Find where the given text appears and provide that cell's center as [X, Y] coordinate. 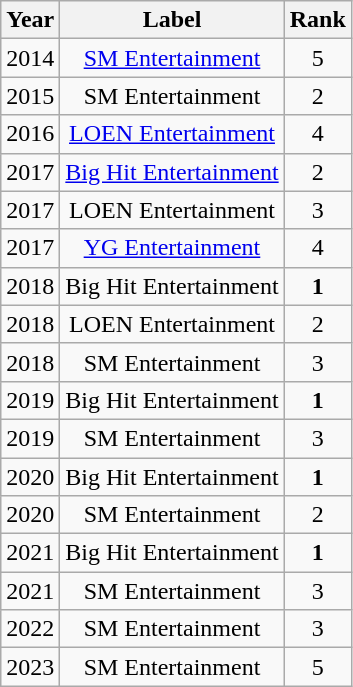
2023 [30, 667]
2022 [30, 629]
Rank [318, 20]
YG Entertainment [172, 248]
2016 [30, 134]
Label [172, 20]
Year [30, 20]
2015 [30, 96]
2014 [30, 58]
